Capture the cell that displays the provided text and extract its (X, Y) central coordinate. 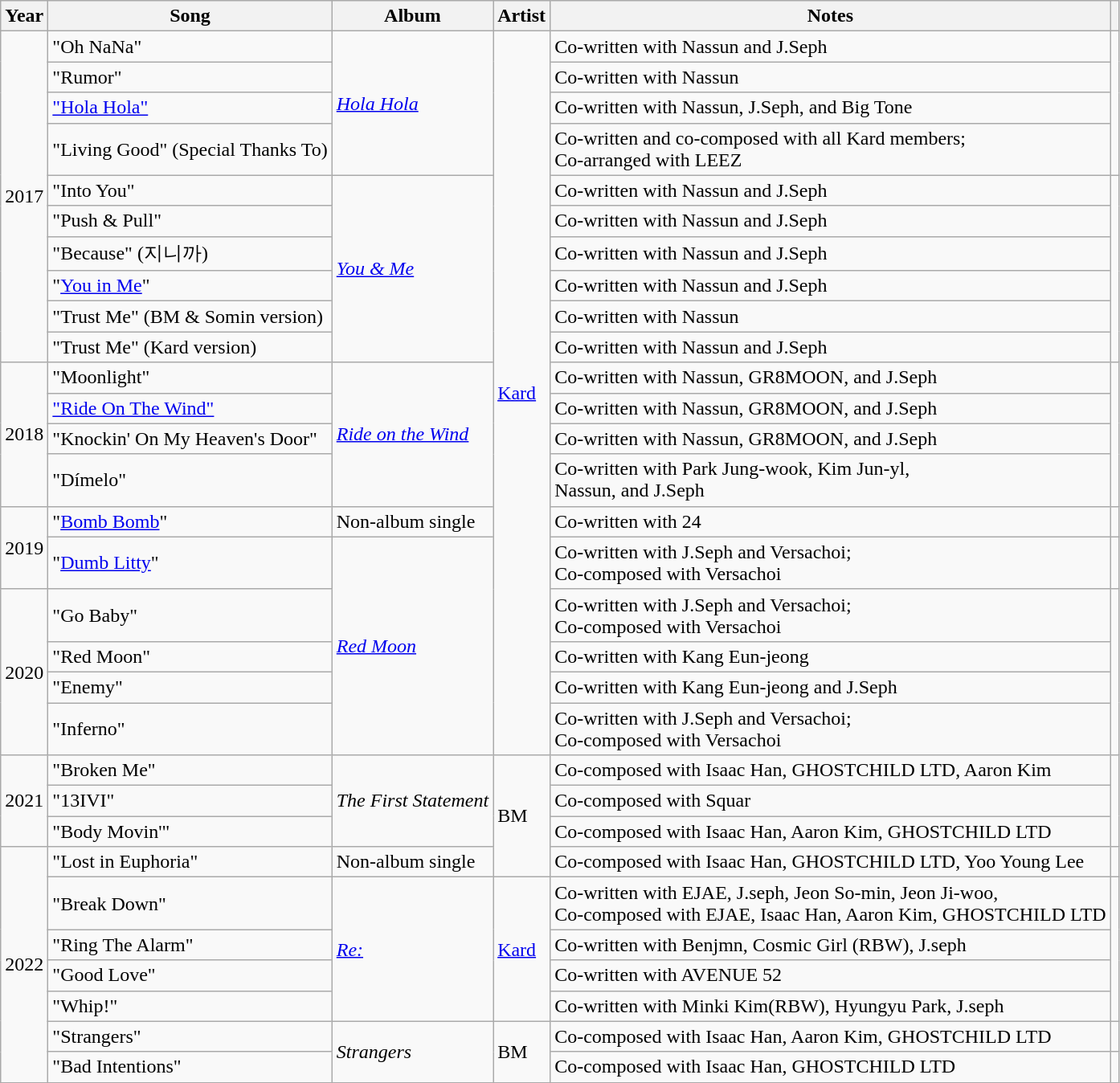
"Go Baby" (190, 615)
"Ride On The Wind" (190, 408)
"Body Movin'" (190, 832)
Co-written with 24 (831, 521)
Co-written with EJAE, J.seph, Jeon So-min, Jeon Ji-woo,Co-composed with EJAE, Isaac Han, Aaron Kim, GHOSTCHILD LTD (831, 903)
Album (412, 16)
2017 (24, 197)
Co-written with Park Jung-wook, Kim Jun-yl,Nassun, and J.Seph (831, 480)
"Living Good" (Special Thanks To) (190, 149)
"Break Down" (190, 903)
"Knockin' On My Heaven's Door" (190, 439)
Co-written with Kang Eun-jeong and J.Seph (831, 687)
Strangers (412, 1052)
"Whip!" (190, 1006)
Ride on the Wind (412, 434)
The First Statement (412, 801)
Re: (412, 950)
Co-composed with Isaac Han, GHOSTCHILD LTD, Yoo Young Lee (831, 862)
"Dímelo" (190, 480)
"Enemy" (190, 687)
"Lost in Euphoria" (190, 862)
2021 (24, 801)
"Moonlight" (190, 378)
"Trust Me" (Kard version) (190, 347)
"Strangers" (190, 1036)
Co-written with Benjmn, Cosmic Girl (RBW), J.seph (831, 945)
Co-written with Nassun, J.Seph, and Big Tone (831, 108)
"Broken Me" (190, 770)
"Bomb Bomb" (190, 521)
"Dumb Litty" (190, 562)
"Ring The Alarm" (190, 945)
"Inferno" (190, 728)
Co-written and co-composed with all Kard members;Co-arranged with LEEZ (831, 149)
Year (24, 16)
Co-written with Kang Eun-jeong (831, 656)
Song (190, 16)
2018 (24, 434)
"Oh NaNa" (190, 47)
"Push & Pull" (190, 221)
"Red Moon" (190, 656)
"13IVI" (190, 801)
Red Moon (412, 646)
Notes (831, 16)
"You in Me" (190, 286)
2022 (24, 964)
Co-composed with Isaac Han, GHOSTCHILD LTD (831, 1067)
"Good Love" (190, 975)
"Hola Hola" (190, 108)
Co-written with AVENUE 52 (831, 975)
2020 (24, 672)
2019 (24, 548)
"Into You" (190, 190)
Co-written with Minki Kim(RBW), Hyungyu Park, J.seph (831, 1006)
You & Me (412, 268)
"Bad Intentions" (190, 1067)
Artist (522, 16)
"Rumor" (190, 77)
"Because" (지니까) (190, 254)
Hola Hola (412, 103)
Co-composed with Squar (831, 801)
"Trust Me" (BM & Somin version) (190, 317)
Co-composed with Isaac Han, GHOSTCHILD LTD, Aaron Kim (831, 770)
